From the cell containing the given text, extract its center point as [X, Y] coordinate. 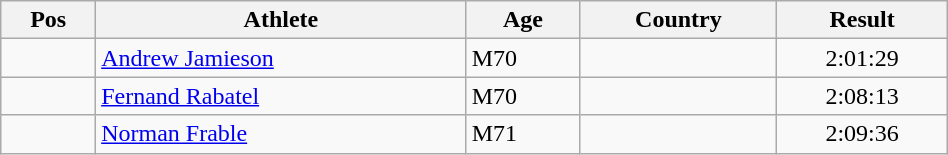
Country [678, 20]
Athlete [281, 20]
M71 [523, 134]
Result [862, 20]
Norman Frable [281, 134]
Pos [48, 20]
Andrew Jamieson [281, 58]
2:09:36 [862, 134]
Fernand Rabatel [281, 96]
Age [523, 20]
2:01:29 [862, 58]
2:08:13 [862, 96]
